Return [x, y] of the center of cell containing provided text 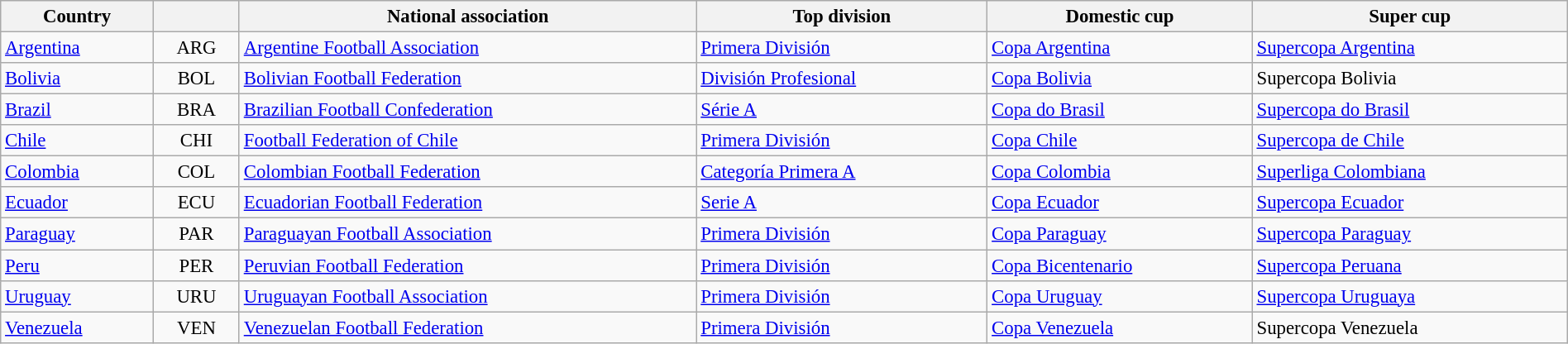
URU [196, 296]
Football Federation of Chile [467, 141]
Peruvian Football Federation [467, 265]
Copa Uruguay [1120, 296]
Uruguayan Football Association [467, 296]
Copa Colombia [1120, 172]
Country [78, 17]
Serie A [842, 203]
Copa do Brasil [1120, 110]
Brazil [78, 110]
Ecuador [78, 203]
CHI [196, 141]
Supercopa Ecuador [1409, 203]
Supercopa Paraguay [1409, 234]
BOL [196, 79]
Colombian Football Federation [467, 172]
Categoría Primera A [842, 172]
Supercopa Uruguaya [1409, 296]
Venezuela [78, 327]
ECU [196, 203]
Copa Argentina [1120, 48]
División Profesional [842, 79]
Uruguay [78, 296]
Argentine Football Association [467, 48]
Supercopa Peruana [1409, 265]
Top division [842, 17]
Peru [78, 265]
Superliga Colombiana [1409, 172]
Colombia [78, 172]
Bolivia [78, 79]
Supercopa Argentina [1409, 48]
Argentina [78, 48]
Copa Venezuela [1120, 327]
ARG [196, 48]
BRA [196, 110]
Supercopa Bolivia [1409, 79]
Paraguay [78, 234]
COL [196, 172]
VEN [196, 327]
Paraguayan Football Association [467, 234]
Copa Ecuador [1120, 203]
Série A [842, 110]
Venezuelan Football Federation [467, 327]
National association [467, 17]
Brazilian Football Confederation [467, 110]
Bolivian Football Federation [467, 79]
Super cup [1409, 17]
Ecuadorian Football Federation [467, 203]
Copa Paraguay [1120, 234]
Supercopa de Chile [1409, 141]
PAR [196, 234]
Copa Bicentenario [1120, 265]
Copa Chile [1120, 141]
Chile [78, 141]
Copa Bolivia [1120, 79]
Supercopa do Brasil [1409, 110]
Domestic cup [1120, 17]
Supercopa Venezuela [1409, 327]
PER [196, 265]
